Find where the given text appears and provide that cell's center as [x, y] coordinate. 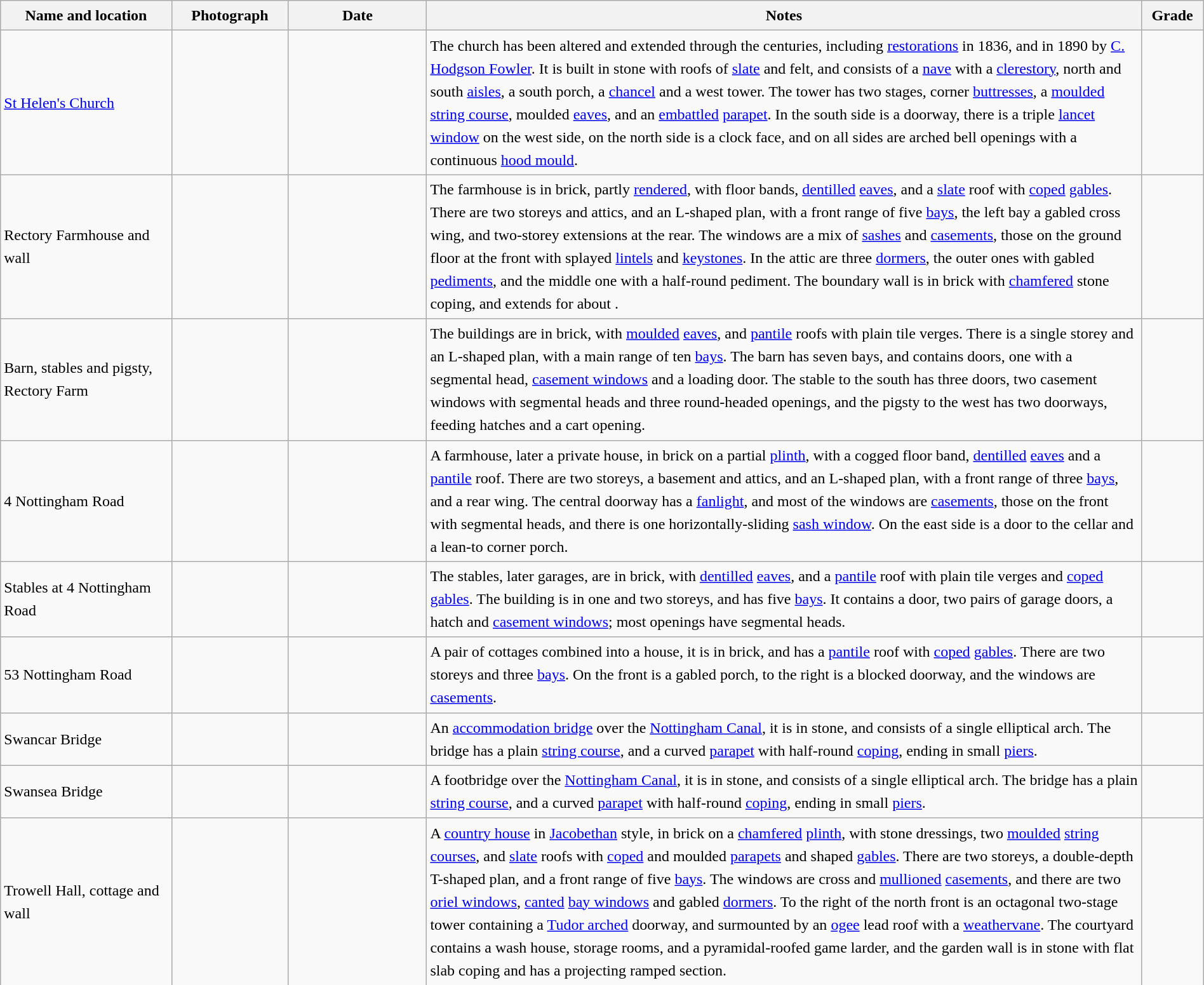
Swancar Bridge [86, 739]
Photograph [230, 15]
Barn, stables and pigsty,Rectory Farm [86, 380]
Rectory Farmhouse and wall [86, 246]
Name and location [86, 15]
St Helen's Church [86, 103]
Grade [1172, 15]
Date [358, 15]
Swansea Bridge [86, 791]
Trowell Hall, cottage and wall [86, 902]
4 Nottingham Road [86, 500]
Stables at 4 Nottingham Road [86, 600]
Notes [784, 15]
53 Nottingham Road [86, 674]
